Return (X, Y) of the center of cell containing provided text 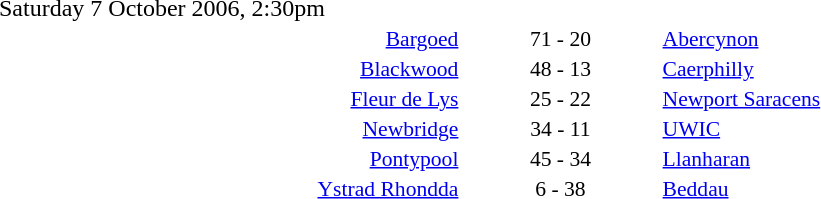
34 - 11 (560, 128)
71 - 20 (560, 38)
45 - 34 (560, 158)
48 - 13 (560, 68)
25 - 22 (560, 98)
